Identify which cell holds the provided text, then report its [x, y] central coordinate. 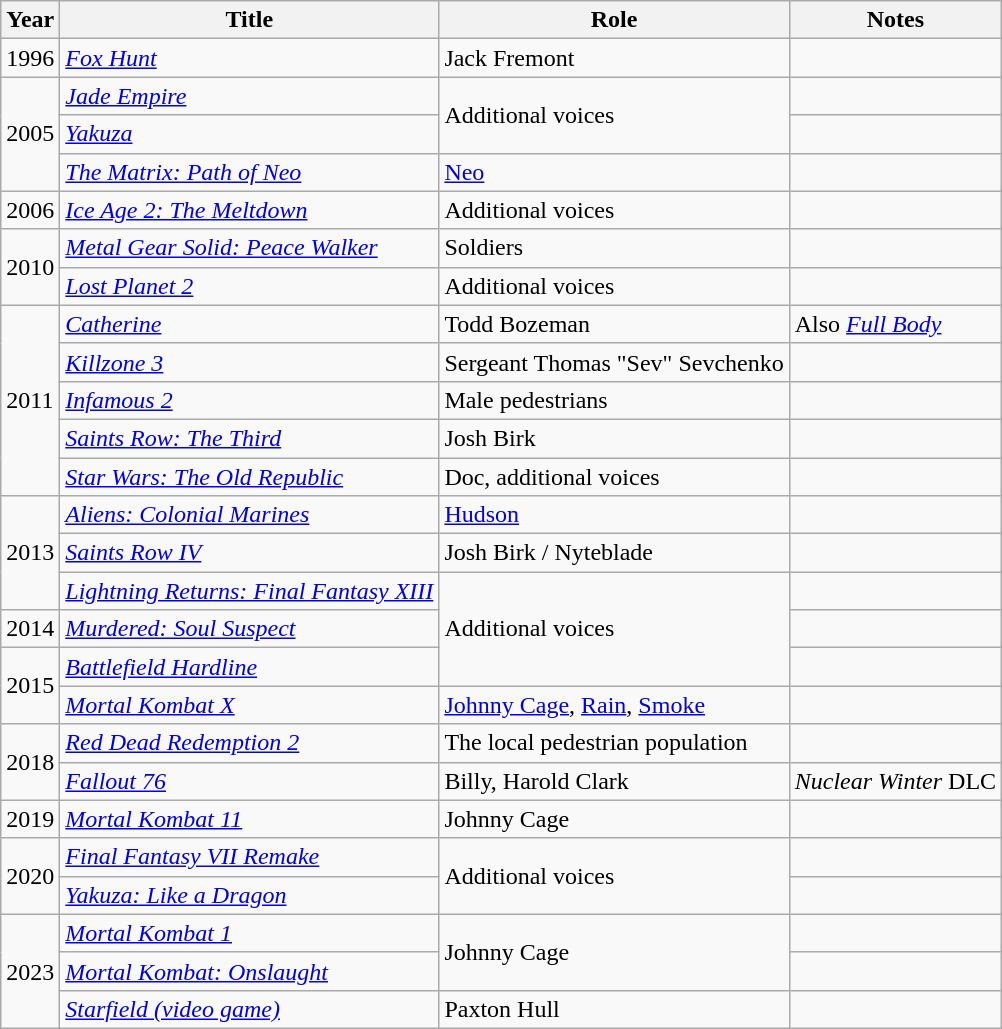
Ice Age 2: The Meltdown [250, 210]
Killzone 3 [250, 362]
2010 [30, 267]
Johnny Cage, Rain, Smoke [614, 705]
Todd Bozeman [614, 324]
Title [250, 20]
Mortal Kombat 11 [250, 819]
Lost Planet 2 [250, 286]
Also Full Body [895, 324]
Role [614, 20]
Red Dead Redemption 2 [250, 743]
Billy, Harold Clark [614, 781]
2011 [30, 400]
Mortal Kombat 1 [250, 933]
Josh Birk / Nyteblade [614, 553]
Male pedestrians [614, 400]
The Matrix: Path of Neo [250, 172]
Star Wars: The Old Republic [250, 477]
Fox Hunt [250, 58]
Final Fantasy VII Remake [250, 857]
The local pedestrian population [614, 743]
Sergeant Thomas "Sev" Sevchenko [614, 362]
Mortal Kombat: Onslaught [250, 971]
Soldiers [614, 248]
Yakuza [250, 134]
Neo [614, 172]
2020 [30, 876]
Infamous 2 [250, 400]
2013 [30, 553]
Lightning Returns: Final Fantasy XIII [250, 591]
Saints Row: The Third [250, 438]
Fallout 76 [250, 781]
2018 [30, 762]
Jade Empire [250, 96]
Aliens: Colonial Marines [250, 515]
Yakuza: Like a Dragon [250, 895]
2005 [30, 134]
Catherine [250, 324]
2006 [30, 210]
Notes [895, 20]
Year [30, 20]
Murdered: Soul Suspect [250, 629]
Mortal Kombat X [250, 705]
2023 [30, 971]
Hudson [614, 515]
Nuclear Winter DLC [895, 781]
2015 [30, 686]
Jack Fremont [614, 58]
Metal Gear Solid: Peace Walker [250, 248]
Saints Row IV [250, 553]
Starfield (video game) [250, 1009]
Paxton Hull [614, 1009]
2014 [30, 629]
2019 [30, 819]
Josh Birk [614, 438]
Battlefield Hardline [250, 667]
Doc, additional voices [614, 477]
1996 [30, 58]
